Return [X, Y] of the center of cell containing provided text 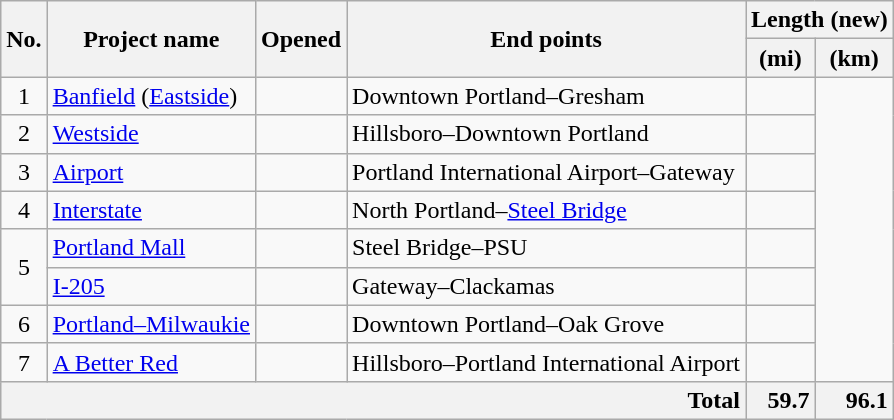
I-205 [151, 286]
(km) [854, 58]
Opened [300, 39]
Downtown Portland–Gresham [546, 96]
1 [24, 96]
Westside [151, 134]
2 [24, 134]
6 [24, 324]
Total [374, 400]
Downtown Portland–Oak Grove [546, 324]
North Portland–Steel Bridge [546, 210]
Banfield (Eastside) [151, 96]
Gateway–Clackamas [546, 286]
End points [546, 39]
4 [24, 210]
7 [24, 362]
96.1 [854, 400]
59.7 [781, 400]
Hillsboro–Portland International Airport [546, 362]
Portland Mall [151, 248]
Interstate [151, 210]
Project name [151, 39]
Hillsboro–Downtown Portland [546, 134]
Portland International Airport–Gateway [546, 172]
Steel Bridge–PSU [546, 248]
Airport [151, 172]
5 [24, 267]
Length (new) [820, 20]
3 [24, 172]
No. [24, 39]
(mi) [781, 58]
Portland–Milwaukie [151, 324]
A Better Red [151, 362]
